Return [x, y] of the center of cell containing provided text 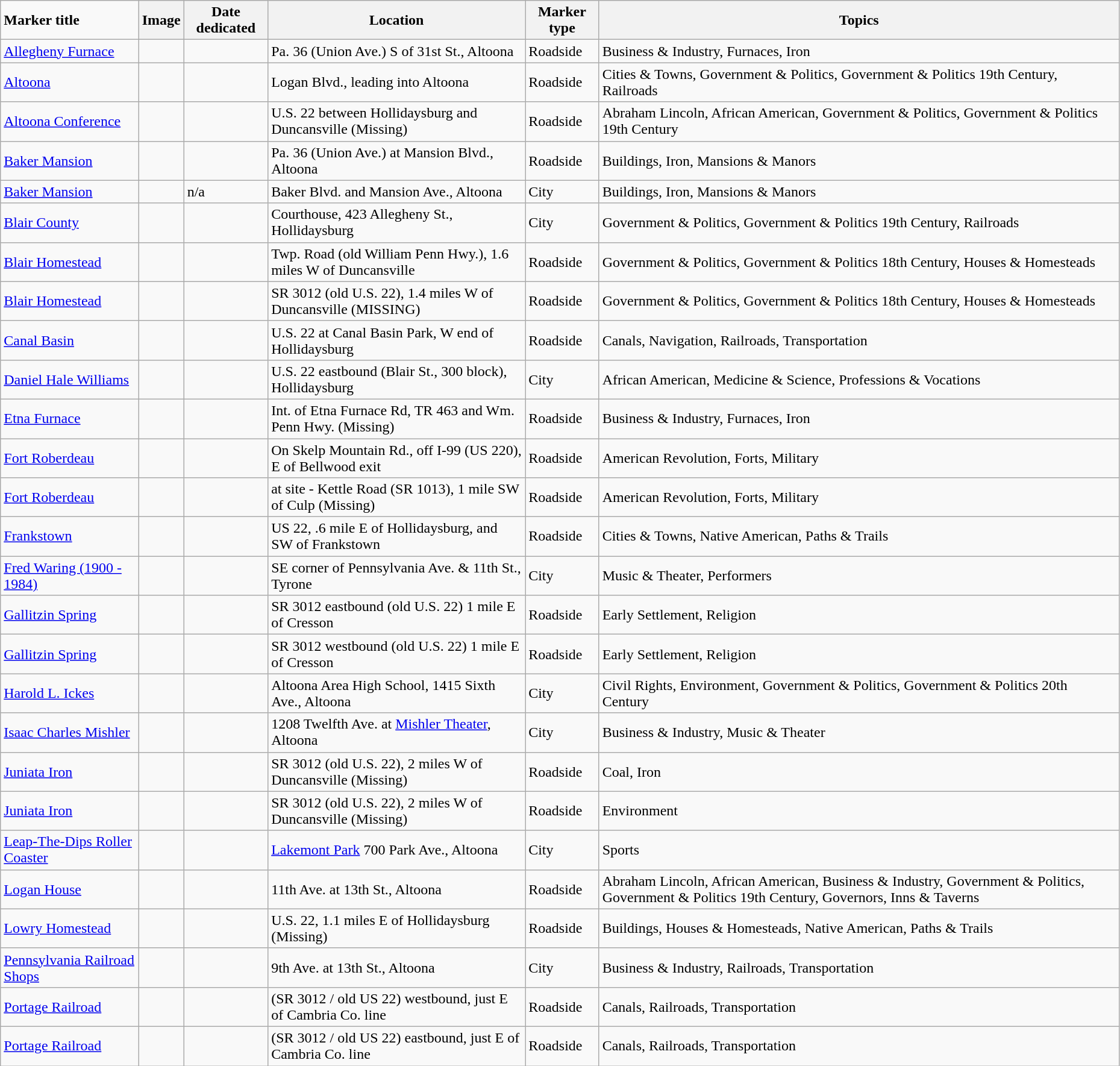
Twp. Road (old William Penn Hwy.), 1.6 miles W of Duncansville [396, 262]
Marker type [563, 20]
Coal, Iron [859, 771]
Daniel Hale Williams [70, 380]
Altoona Area High School, 1415 Sixth Ave., Altoona [396, 693]
Topics [859, 20]
Logan House [70, 889]
SE corner of Pennsylvania Ave. & 11th St., Tyrone [396, 576]
Business & Industry, Railroads, Transportation [859, 968]
Business & Industry, Music & Theater [859, 733]
Int. of Etna Furnace Rd, TR 463 and Wm. Penn Hwy. (Missing) [396, 418]
Cities & Towns, Native American, Paths & Trails [859, 536]
Baker Blvd. and Mansion Ave., Altoona [396, 192]
Canals, Navigation, Railroads, Transportation [859, 340]
Location [396, 20]
SR 3012 westbound (old U.S. 22) 1 mile E of Cresson [396, 654]
Logan Blvd., leading into Altoona [396, 82]
Canal Basin [70, 340]
US 22, .6 mile E of Hollidaysburg, and SW of Frankstown [396, 536]
Altoona [70, 82]
Cities & Towns, Government & Politics, Government & Politics 19th Century, Railroads [859, 82]
9th Ave. at 13th St., Altoona [396, 968]
Buildings, Houses & Homesteads, Native American, Paths & Trails [859, 928]
Blair County [70, 223]
Leap-The-Dips Roller Coaster [70, 850]
Harold L. Ickes [70, 693]
Etna Furnace [70, 418]
(SR 3012 / old US 22) westbound, just E of Cambria Co. line [396, 1006]
Altoona Conference [70, 122]
SR 3012 (old U.S. 22), 1.4 miles W of Duncansville (MISSING) [396, 301]
Government & Politics, Government & Politics 19th Century, Railroads [859, 223]
Image [161, 20]
African American, Medicine & Science, Professions & Vocations [859, 380]
Allegheny Furnace [70, 51]
Pa. 36 (Union Ave.) at Mansion Blvd., Altoona [396, 160]
U.S. 22 eastbound (Blair St., 300 block), Hollidaysburg [396, 380]
Environment [859, 811]
at site - Kettle Road (SR 1013), 1 mile SW of Culp (Missing) [396, 498]
Pennsylvania Railroad Shops [70, 968]
Courthouse, 423 Allegheny St., Hollidaysburg [396, 223]
U.S. 22, 1.1 miles E of Hollidaysburg (Missing) [396, 928]
1208 Twelfth Ave. at Mishler Theater, Altoona [396, 733]
Pa. 36 (Union Ave.) S of 31st St., Altoona [396, 51]
11th Ave. at 13th St., Altoona [396, 889]
Abraham Lincoln, African American, Government & Politics, Government & Politics 19th Century [859, 122]
Date dedicated [225, 20]
Sports [859, 850]
Fred Waring (1900 - 1984) [70, 576]
SR 3012 eastbound (old U.S. 22) 1 mile E of Cresson [396, 615]
Abraham Lincoln, African American, Business & Industry, Government & Politics, Government & Politics 19th Century, Governors, Inns & Taverns [859, 889]
Lowry Homestead [70, 928]
n/a [225, 192]
U.S. 22 at Canal Basin Park, W end of Hollidaysburg [396, 340]
Music & Theater, Performers [859, 576]
Marker title [70, 20]
On Skelp Mountain Rd., off I-99 (US 220), E of Bellwood exit [396, 458]
Lakemont Park 700 Park Ave., Altoona [396, 850]
Isaac Charles Mishler [70, 733]
Civil Rights, Environment, Government & Politics, Government & Politics 20th Century [859, 693]
U.S. 22 between Hollidaysburg and Duncansville (Missing) [396, 122]
(SR 3012 / old US 22) eastbound, just E of Cambria Co. line [396, 1046]
Frankstown [70, 536]
